Output the (X, Y) coordinate of the center of the cell containing the given text.  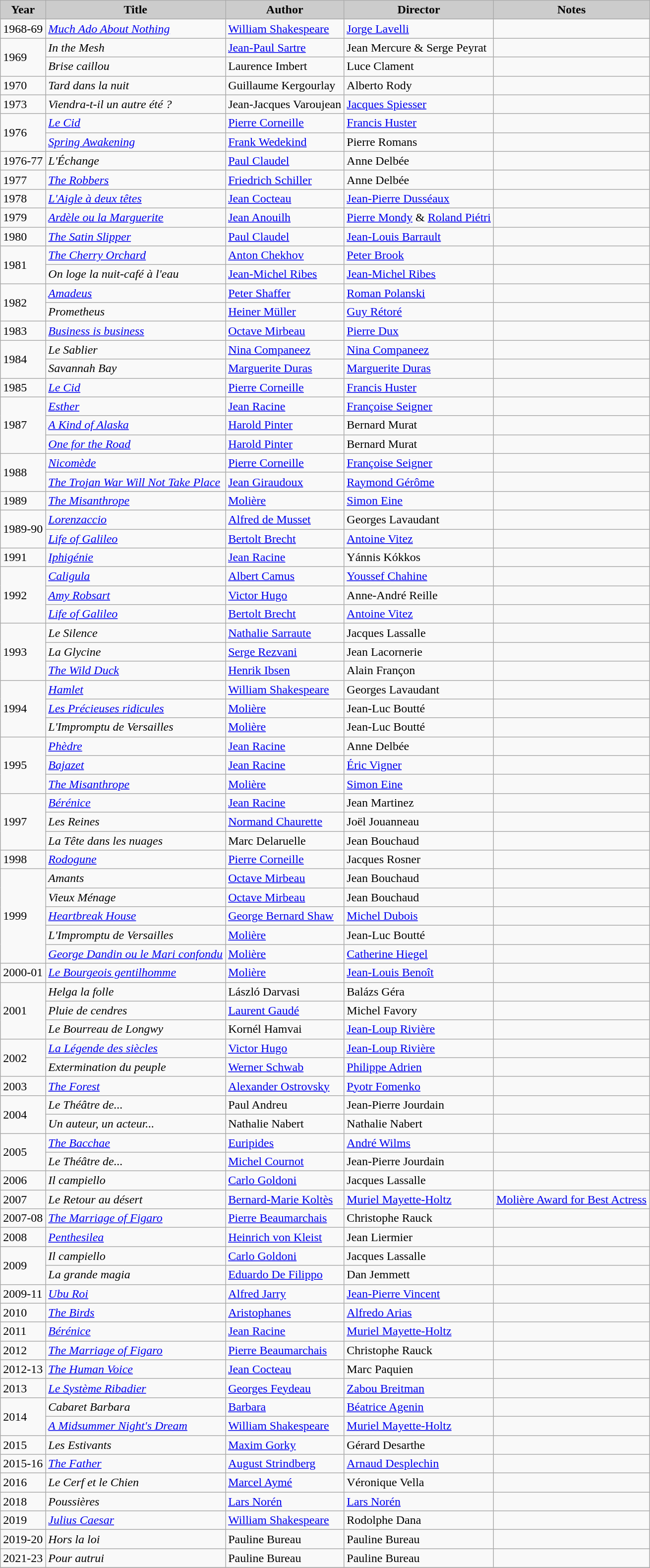
Business is business (136, 331)
Ardèle ou la Marguerite (136, 217)
2010 (23, 1313)
Jean Martinez (419, 803)
Jacques Spiesser (419, 104)
2009-11 (23, 1294)
Gérard Desarthe (419, 1445)
Jean-Pierre Vincent (419, 1294)
1983 (23, 331)
Jean Mercure & Serge Peyrat (419, 48)
2002 (23, 1058)
Pierre Romans (419, 142)
A Kind of Alaska (136, 425)
Caligula (136, 576)
Aristophanes (285, 1313)
Alain Françon (419, 671)
2005 (23, 1152)
The Forest (136, 1086)
La Tête dans les nuages (136, 841)
Michel Dubois (419, 916)
Ubu Roi (136, 1294)
Véronique Vella (419, 1483)
Dan Jemmett (419, 1275)
1999 (23, 916)
1991 (23, 558)
On loge la nuit-café à l'eau (136, 274)
The Satin Slipper (136, 237)
1973 (23, 104)
Paul Andreu (285, 1105)
Le Système Ribadier (136, 1388)
Heinrich von Kleist (285, 1237)
The Robbers (136, 180)
2015-16 (23, 1464)
Jean Anouilh (285, 217)
1989-90 (23, 529)
Michel Favory (419, 1010)
The Father (136, 1464)
Cabaret Barbara (136, 1407)
Jean Liermier (419, 1237)
Guy Rétoré (419, 312)
Year (23, 10)
2008 (23, 1237)
Alberto Rody (419, 85)
Nicomède (136, 463)
Director (419, 10)
Un auteur, un acteur... (136, 1124)
The Bacchae (136, 1142)
Normand Chaurette (285, 821)
2019-20 (23, 1539)
Spring Awakening (136, 142)
Pyotr Fomenko (419, 1086)
Jean-Pierre Dusséaux (419, 198)
Laurence Imbert (285, 66)
Le Retour au désert (136, 1199)
Pour autrui (136, 1558)
1984 (23, 359)
1976 (23, 132)
Penthesilea (136, 1237)
A Midsummer Night's Dream (136, 1426)
Notes (572, 10)
Helga la folle (136, 992)
1995 (23, 765)
Extermination du peuple (136, 1067)
Henrik Ibsen (285, 671)
The Trojan War Will Not Take Place (136, 482)
1979 (23, 217)
2012-13 (23, 1369)
Friedrich Schiller (285, 180)
Much Ado About Nothing (136, 29)
Le Cerf et le Chien (136, 1483)
1978 (23, 198)
Youssef Chahine (419, 576)
1981 (23, 265)
Jean Giraudoux (285, 482)
The Human Voice (136, 1369)
Le Sablier (136, 350)
Luce Clament (419, 66)
Les Estivants (136, 1445)
Laurent Gaudé (285, 1010)
Hors la loi (136, 1539)
George Dandin ou le Mari confondu (136, 954)
2019 (23, 1520)
Jean-Louis Benoît (419, 973)
André Wilms (419, 1142)
Molière Award for Best Actress (572, 1199)
La Glycine (136, 652)
Brise caillou (136, 66)
Arnaud Desplechin (419, 1464)
2021-23 (23, 1558)
Title (136, 10)
Tard dans la nuit (136, 85)
Anne-André Reille (419, 595)
Werner Schwab (285, 1067)
Alexander Ostrovsky (285, 1086)
Jacques Rosner (419, 860)
2014 (23, 1416)
Éric Vigner (419, 765)
Amy Robsart (136, 595)
Le Silence (136, 633)
Heartbreak House (136, 916)
Jean-Paul Sartre (285, 48)
Savannah Bay (136, 369)
Pierre Dux (419, 331)
Phèdre (136, 746)
Prometheus (136, 312)
1976-77 (23, 161)
August Strindberg (285, 1464)
Marc Delaruelle (285, 841)
Yánnis Kókkos (419, 558)
Jorge Lavelli (419, 29)
2009 (23, 1265)
1980 (23, 237)
2004 (23, 1114)
Heiner Müller (285, 312)
Peter Shaffer (285, 293)
Nathalie Sarraute (285, 633)
1987 (23, 425)
Pluie de cendres (136, 1010)
Rodolphe Dana (419, 1520)
2016 (23, 1483)
Alfred de Musset (285, 519)
Le Bourreau de Longwy (136, 1029)
Catherine Hiegel (419, 954)
The Wild Duck (136, 671)
La Légende des siècles (136, 1048)
Le Bourgeois gentilhomme (136, 973)
Joël Jouanneau (419, 821)
George Bernard Shaw (285, 916)
Jean-Jacques Varoujean (285, 104)
Kornél Hamvai (285, 1029)
Author (285, 10)
Les Précieuses ridicules (136, 708)
L'Aigle à deux têtes (136, 198)
La grande magia (136, 1275)
Georges Feydeau (285, 1388)
1993 (23, 652)
The Cherry Orchard (136, 255)
Iphigénie (136, 558)
1968-69 (23, 29)
Zabou Breitman (419, 1388)
2013 (23, 1388)
1988 (23, 472)
1998 (23, 860)
2000-01 (23, 973)
Serge Rezvani (285, 652)
One for the Road (136, 444)
1970 (23, 85)
Les Reines (136, 821)
Alfredo Arias (419, 1313)
Poussières (136, 1502)
Euripides (285, 1142)
1977 (23, 180)
1985 (23, 387)
1989 (23, 501)
2018 (23, 1502)
2003 (23, 1086)
2007-08 (23, 1218)
Marcel Aymé (285, 1483)
Frank Wedekind (285, 142)
Amadeus (136, 293)
László Darvasi (285, 992)
1969 (23, 57)
Roman Polanski (419, 293)
2012 (23, 1350)
Maxim Gorky (285, 1445)
Albert Camus (285, 576)
2015 (23, 1445)
The Birds (136, 1313)
2001 (23, 1010)
Amants (136, 878)
Guillaume Kergourlay (285, 85)
Balázs Géra (419, 992)
Anton Chekhov (285, 255)
Lorenzaccio (136, 519)
2006 (23, 1181)
Béatrice Agenin (419, 1407)
1992 (23, 595)
Pierre Mondy & Roland Piétri (419, 217)
Philippe Adrien (419, 1067)
Bernard-Marie Koltès (285, 1199)
Eduardo De Filippo (285, 1275)
Marc Paquien (419, 1369)
Jean Lacornerie (419, 652)
1982 (23, 303)
Esther (136, 406)
Vieux Ménage (136, 897)
1997 (23, 821)
Viendra-t-il un autre été ? (136, 104)
Michel Cournot (285, 1162)
Hamlet (136, 690)
Alfred Jarry (285, 1294)
1994 (23, 708)
In the Mesh (136, 48)
Raymond Gérôme (419, 482)
Julius Caesar (136, 1520)
Barbara (285, 1407)
L'Échange (136, 161)
Jean-Louis Barrault (419, 237)
Peter Brook (419, 255)
Rodogune (136, 860)
Bajazet (136, 765)
2011 (23, 1331)
2007 (23, 1199)
